Provide the [X, Y] coordinate of the cell's center where the given text is located.  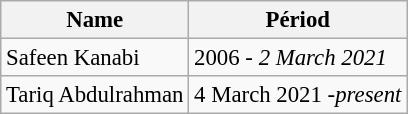
Tariq Abdulrahman [95, 95]
2006 - 2 March 2021 [298, 58]
Safeen Kanabi [95, 58]
4 March 2021 -present [298, 95]
Name [95, 20]
Périod [298, 20]
